Return the [x, y] coordinate for the center point of the cell that contains the specified text.  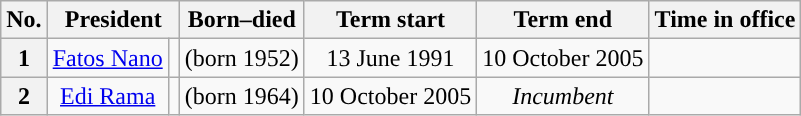
13 June 1991 [390, 58]
No. [24, 20]
2 [24, 96]
Edi Rama [108, 96]
President [113, 20]
1 [24, 58]
Incumbent [563, 96]
Term end [563, 20]
Time in office [725, 20]
(born 1964) [242, 96]
Fatos Nano [108, 58]
Born–died [242, 20]
(born 1952) [242, 58]
Term start [390, 20]
